Identify which cell holds the provided text, then report its [x, y] central coordinate. 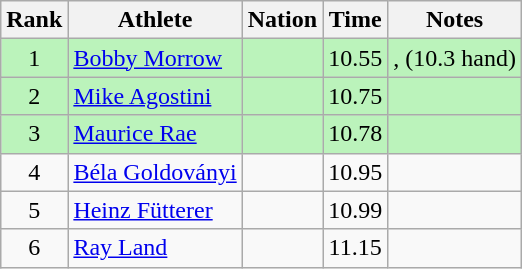
, (10.3 hand) [455, 58]
10.78 [356, 134]
10.55 [356, 58]
6 [34, 248]
Time [356, 20]
Maurice Rae [155, 134]
10.99 [356, 210]
Rank [34, 20]
Notes [455, 20]
Bobby Morrow [155, 58]
10.75 [356, 96]
4 [34, 172]
Athlete [155, 20]
2 [34, 96]
3 [34, 134]
10.95 [356, 172]
Heinz Fütterer [155, 210]
5 [34, 210]
Béla Goldoványi [155, 172]
Ray Land [155, 248]
11.15 [356, 248]
Mike Agostini [155, 96]
1 [34, 58]
Nation [282, 20]
